Return [x, y] of the center of cell containing provided text 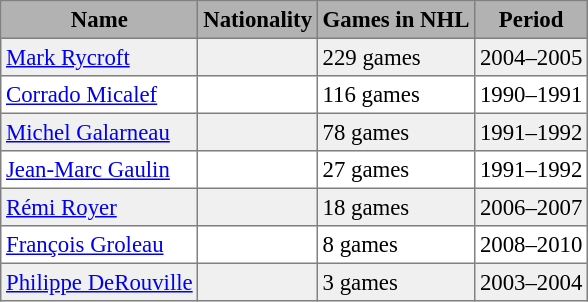
18 games [396, 207]
8 games [396, 245]
Games in NHL [396, 20]
2008–2010 [532, 245]
1990–1991 [532, 95]
2003–2004 [532, 282]
3 games [396, 282]
Philippe DeRouville [100, 282]
François Groleau [100, 245]
116 games [396, 95]
Nationality [258, 20]
Name [100, 20]
Rémi Royer [100, 207]
2006–2007 [532, 207]
Michel Galarneau [100, 132]
27 games [396, 170]
Mark Rycroft [100, 57]
Jean-Marc Gaulin [100, 170]
Corrado Micalef [100, 95]
78 games [396, 132]
Period [532, 20]
229 games [396, 57]
2004–2005 [532, 57]
